Detect which cell encompasses the target text, then output its [X, Y] center coordinate. 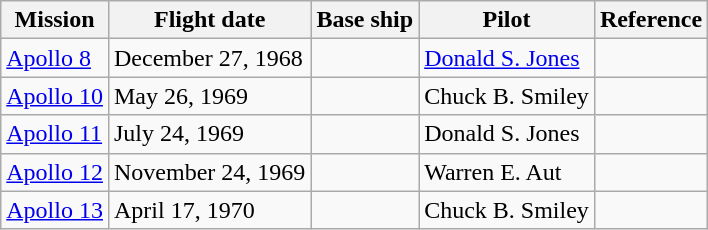
Mission [55, 20]
Apollo 11 [55, 134]
Pilot [507, 20]
Apollo 10 [55, 96]
Apollo 13 [55, 210]
Apollo 8 [55, 58]
May 26, 1969 [209, 96]
Warren E. Aut [507, 172]
Flight date [209, 20]
Base ship [365, 20]
July 24, 1969 [209, 134]
December 27, 1968 [209, 58]
Apollo 12 [55, 172]
November 24, 1969 [209, 172]
Reference [650, 20]
April 17, 1970 [209, 210]
